Provide the [X, Y] coordinate of the cell's center where the given text is located.  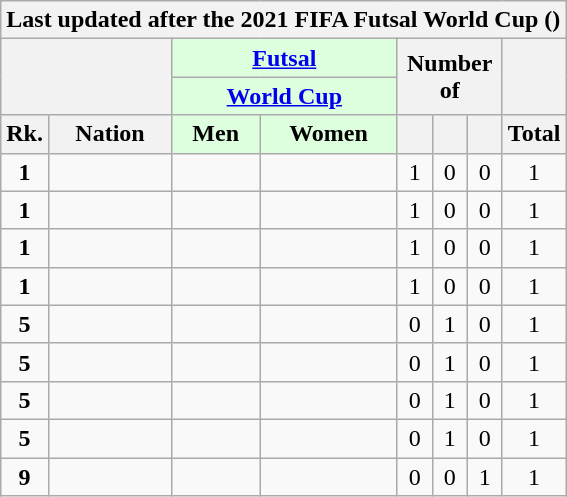
Rk. [25, 134]
Last updated after the 2021 FIFA Futsal World Cup () [284, 20]
Futsal [285, 58]
Number of [450, 77]
World Cup [285, 96]
Total [534, 134]
Women [328, 134]
Men [216, 134]
Nation [110, 134]
9 [25, 477]
